For the text-containing cell, return its midpoint in (X, Y) coordinate format. 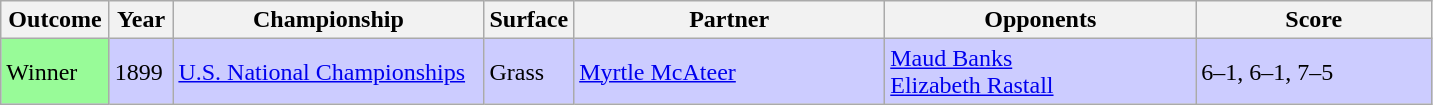
1899 (141, 72)
Opponents (1040, 20)
Winner (56, 72)
Year (141, 20)
6–1, 6–1, 7–5 (1314, 72)
Score (1314, 20)
U.S. National Championships (328, 72)
Grass (529, 72)
Myrtle McAteer (730, 72)
Outcome (56, 20)
Championship (328, 20)
Surface (529, 20)
Partner (730, 20)
Maud Banks Elizabeth Rastall (1040, 72)
